Locate the cell with the specified text and output its (x, y) center coordinate. 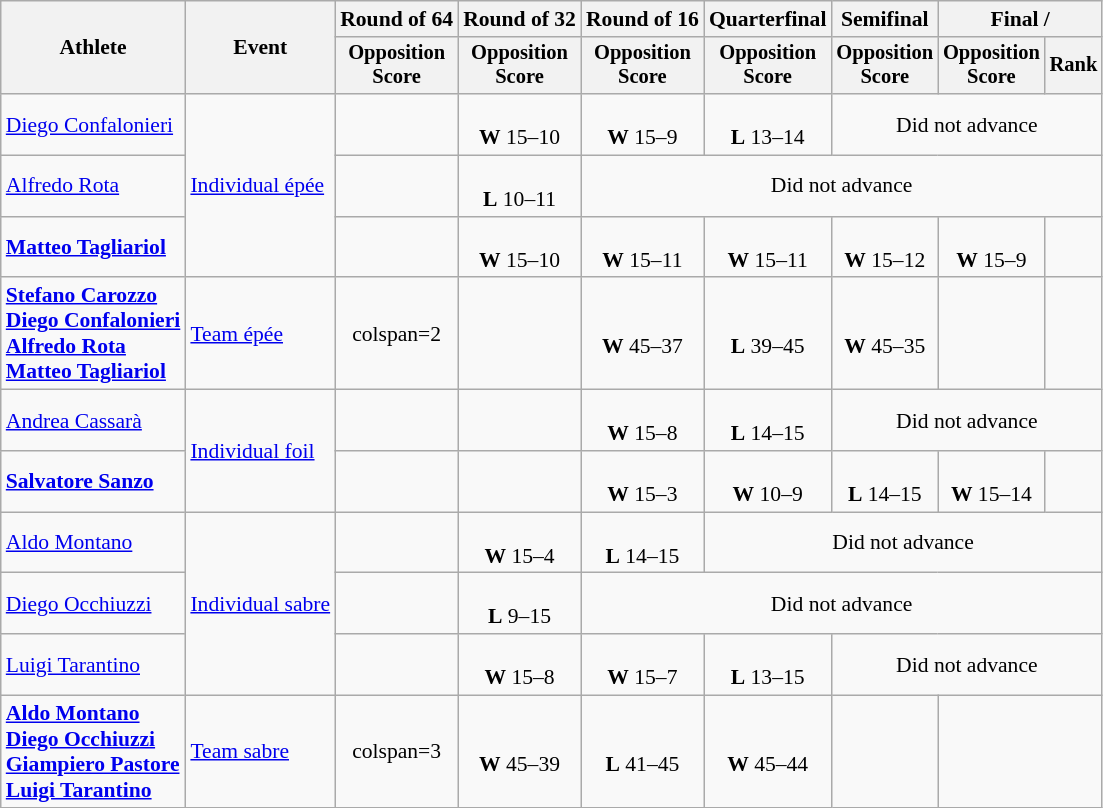
W 10–9 (768, 482)
Rank (1074, 66)
Alfredo Rota (94, 186)
Round of 16 (642, 19)
W 15–14 (992, 482)
Final / (1020, 19)
L 13–15 (768, 664)
Individual sabre (260, 604)
L 41–45 (642, 752)
L 9–15 (520, 604)
W 15–7 (642, 664)
colspan=2 (396, 334)
W 15–3 (642, 482)
W 45–35 (884, 334)
W 15–4 (520, 542)
W 45–37 (642, 334)
Aldo MontanoDiego OcchiuzziGiampiero PastoreLuigi Tarantino (94, 752)
Event (260, 48)
Salvatore Sanzo (94, 482)
W 45–44 (768, 752)
Individual épée (260, 186)
colspan=3 (396, 752)
L 10–11 (520, 186)
Stefano CarozzoDiego ConfalonieriAlfredo RotaMatteo Tagliariol (94, 334)
W 15–12 (884, 248)
Athlete (94, 48)
Diego Confalonieri (94, 124)
L 13–14 (768, 124)
L 39–45 (768, 334)
Luigi Tarantino (94, 664)
Round of 64 (396, 19)
Individual foil (260, 451)
Matteo Tagliariol (94, 248)
Andrea Cassarà (94, 420)
Aldo Montano (94, 542)
W 45–39 (520, 752)
Diego Occhiuzzi (94, 604)
Team sabre (260, 752)
Semifinal (884, 19)
Team épée (260, 334)
Quarterfinal (768, 19)
Round of 32 (520, 19)
